Find where the given text appears and provide that cell's center as [X, Y] coordinate. 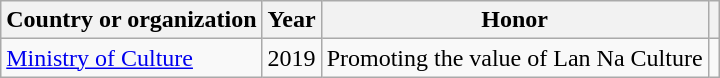
Country or organization [132, 20]
Promoting the value of Lan Na Culture [514, 58]
2019 [292, 58]
Honor [514, 20]
Year [292, 20]
Ministry of Culture [132, 58]
